Provide the [X, Y] coordinate of the cell's center where the given text is located.  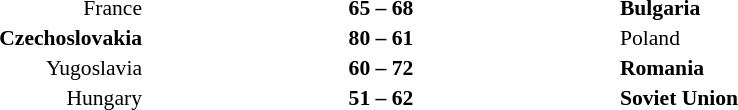
80 – 61 [381, 38]
60 – 72 [381, 68]
